Pinpoint the cell where the given text exists, returning its (X, Y) midpoint coordinate. 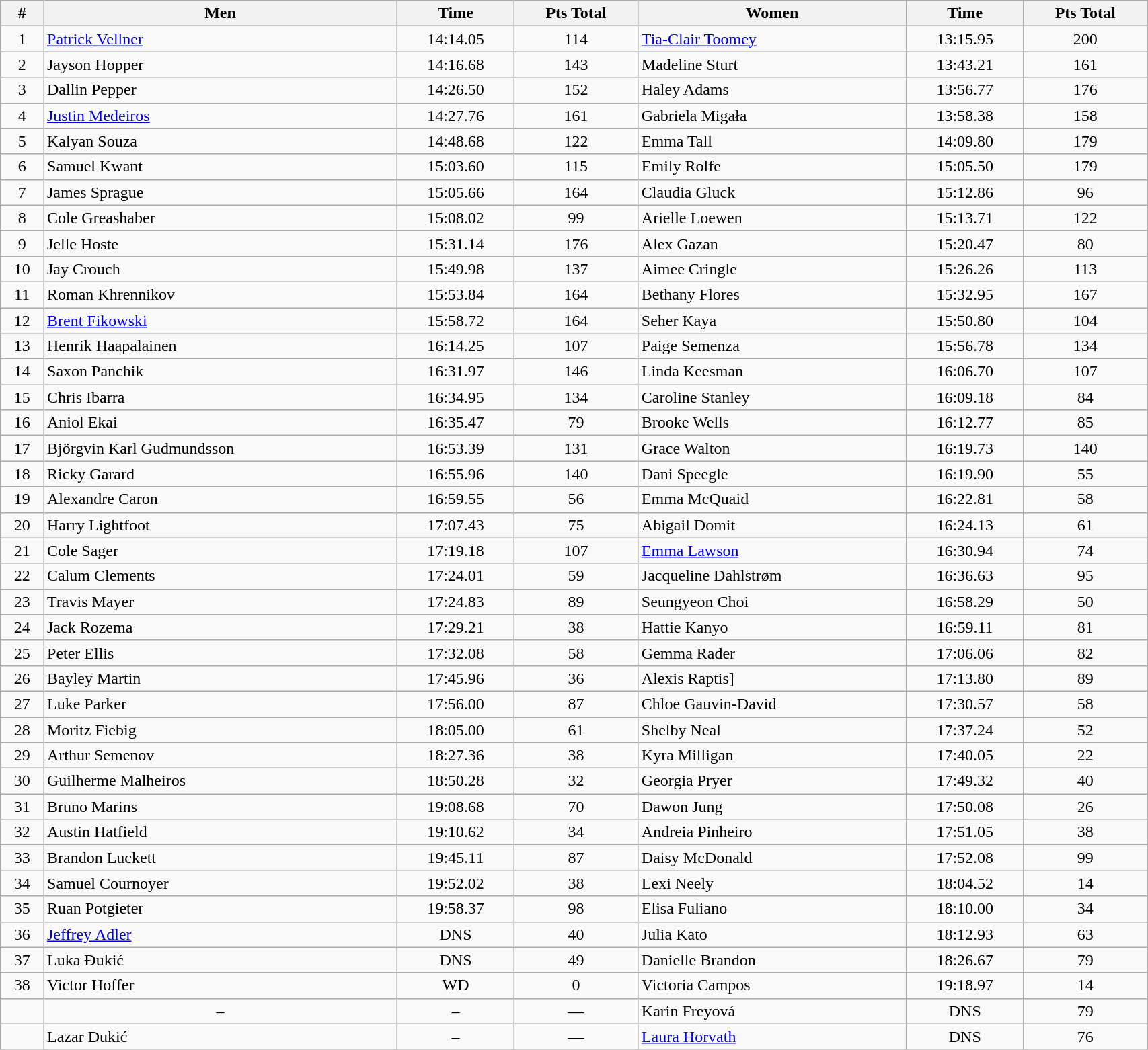
17:52.08 (965, 858)
Chloe Gauvin-David (772, 704)
Victor Hoffer (220, 985)
0 (576, 985)
15 (22, 397)
11 (22, 294)
Brandon Luckett (220, 858)
52 (1085, 729)
Travis Mayer (220, 602)
15:32.95 (965, 294)
Björgvin Karl Gudmundsson (220, 448)
Austin Hatfield (220, 832)
18 (22, 474)
Patrick Vellner (220, 39)
Ruan Potgieter (220, 909)
Tia-Clair Toomey (772, 39)
20 (22, 525)
Saxon Panchik (220, 372)
16 (22, 423)
Arthur Semenov (220, 756)
19 (22, 499)
16:58.29 (965, 602)
8 (22, 218)
15:05.66 (455, 192)
137 (576, 269)
Dani Speegle (772, 474)
31 (22, 807)
Gemma Rader (772, 653)
82 (1085, 653)
Abigail Domit (772, 525)
19:45.11 (455, 858)
16:06.70 (965, 372)
19:58.37 (455, 909)
Luka Đukić (220, 960)
16:30.94 (965, 551)
59 (576, 576)
Brooke Wells (772, 423)
14:27.76 (455, 116)
18:27.36 (455, 756)
104 (1085, 321)
13:58.38 (965, 116)
15:31.14 (455, 243)
Kalyan Souza (220, 141)
33 (22, 858)
Danielle Brandon (772, 960)
17:56.00 (455, 704)
Lexi Neely (772, 883)
Alexis Raptis] (772, 678)
14:09.80 (965, 141)
113 (1085, 269)
16:09.18 (965, 397)
146 (576, 372)
19:52.02 (455, 883)
19:18.97 (965, 985)
Justin Medeiros (220, 116)
9 (22, 243)
Seher Kaya (772, 321)
15:05.50 (965, 167)
# (22, 13)
Aimee Cringle (772, 269)
Paige Semenza (772, 346)
17:24.01 (455, 576)
Haley Adams (772, 90)
143 (576, 65)
17:24.83 (455, 602)
37 (22, 960)
17:29.21 (455, 627)
17:51.05 (965, 832)
Aniol Ekai (220, 423)
17:45.96 (455, 678)
70 (576, 807)
Alex Gazan (772, 243)
16:31.97 (455, 372)
55 (1085, 474)
Gabriela Migała (772, 116)
18:10.00 (965, 909)
17:13.80 (965, 678)
16:36.63 (965, 576)
Henrik Haapalainen (220, 346)
18:05.00 (455, 729)
Guilherme Malheiros (220, 781)
Brent Fikowski (220, 321)
19:10.62 (455, 832)
29 (22, 756)
Jacqueline Dahlstrøm (772, 576)
18:50.28 (455, 781)
Emma Tall (772, 141)
Seungyeon Choi (772, 602)
16:35.47 (455, 423)
25 (22, 653)
Julia Kato (772, 934)
15:56.78 (965, 346)
15:13.71 (965, 218)
50 (1085, 602)
63 (1085, 934)
Linda Keesman (772, 372)
Luke Parker (220, 704)
30 (22, 781)
84 (1085, 397)
28 (22, 729)
Chris Ibarra (220, 397)
Men (220, 13)
95 (1085, 576)
Hattie Kanyo (772, 627)
Arielle Loewen (772, 218)
14:26.50 (455, 90)
Women (772, 13)
Cole Greashaber (220, 218)
Dawon Jung (772, 807)
Calum Clements (220, 576)
Kyra Milligan (772, 756)
17:49.32 (965, 781)
WD (455, 985)
Karin Freyová (772, 1011)
21 (22, 551)
131 (576, 448)
17:07.43 (455, 525)
Jay Crouch (220, 269)
15:26.26 (965, 269)
16:12.77 (965, 423)
18:26.67 (965, 960)
16:22.81 (965, 499)
Bayley Martin (220, 678)
15:12.86 (965, 192)
15:53.84 (455, 294)
167 (1085, 294)
Jack Rozema (220, 627)
Caroline Stanley (772, 397)
98 (576, 909)
6 (22, 167)
Georgia Pryer (772, 781)
158 (1085, 116)
76 (1085, 1037)
15:58.72 (455, 321)
13:15.95 (965, 39)
12 (22, 321)
16:59.55 (455, 499)
74 (1085, 551)
Alexandre Caron (220, 499)
15:20.47 (965, 243)
16:24.13 (965, 525)
19:08.68 (455, 807)
Emma McQuaid (772, 499)
Emma Lawson (772, 551)
18:12.93 (965, 934)
Daisy McDonald (772, 858)
14:14.05 (455, 39)
17:19.18 (455, 551)
Victoria Campos (772, 985)
7 (22, 192)
Moritz Fiebig (220, 729)
Shelby Neal (772, 729)
James Sprague (220, 192)
1 (22, 39)
Jeffrey Adler (220, 934)
152 (576, 90)
16:59.11 (965, 627)
Jelle Hoste (220, 243)
24 (22, 627)
16:19.73 (965, 448)
14:16.68 (455, 65)
Dallin Pepper (220, 90)
200 (1085, 39)
Ricky Garard (220, 474)
Samuel Kwant (220, 167)
27 (22, 704)
Bruno Marins (220, 807)
16:34.95 (455, 397)
16:19.90 (965, 474)
16:55.96 (455, 474)
Laura Horvath (772, 1037)
17 (22, 448)
Elisa Fuliano (772, 909)
Peter Ellis (220, 653)
16:14.25 (455, 346)
80 (1085, 243)
Claudia Gluck (772, 192)
15:50.80 (965, 321)
Harry Lightfoot (220, 525)
35 (22, 909)
96 (1085, 192)
13:56.77 (965, 90)
115 (576, 167)
Bethany Flores (772, 294)
56 (576, 499)
81 (1085, 627)
17:30.57 (965, 704)
Cole Sager (220, 551)
Madeline Sturt (772, 65)
17:37.24 (965, 729)
14:48.68 (455, 141)
Lazar Đukić (220, 1037)
17:06.06 (965, 653)
15:08.02 (455, 218)
17:50.08 (965, 807)
15:49.98 (455, 269)
18:04.52 (965, 883)
5 (22, 141)
23 (22, 602)
Andreia Pinheiro (772, 832)
17:32.08 (455, 653)
49 (576, 960)
114 (576, 39)
10 (22, 269)
75 (576, 525)
13 (22, 346)
Jayson Hopper (220, 65)
17:40.05 (965, 756)
4 (22, 116)
16:53.39 (455, 448)
13:43.21 (965, 65)
Grace Walton (772, 448)
85 (1085, 423)
2 (22, 65)
15:03.60 (455, 167)
Roman Khrennikov (220, 294)
Emily Rolfe (772, 167)
Samuel Cournoyer (220, 883)
3 (22, 90)
